Provide the (X, Y) coordinate of the cell's center where the given text is located.  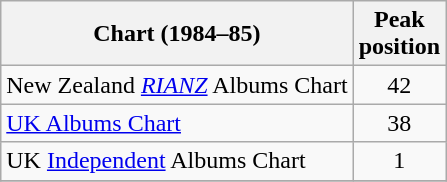
42 (399, 85)
Peakposition (399, 34)
UK Albums Chart (177, 123)
Chart (1984–85) (177, 34)
1 (399, 161)
38 (399, 123)
UK Independent Albums Chart (177, 161)
New Zealand RIANZ Albums Chart (177, 85)
